From the cell containing the given text, extract its center point as (x, y) coordinate. 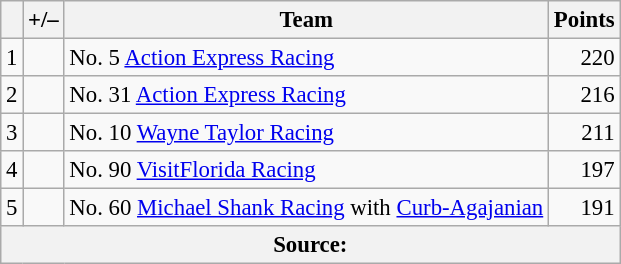
+/– (44, 20)
No. 60 Michael Shank Racing with Curb-Agajanian (306, 208)
197 (584, 170)
191 (584, 208)
220 (584, 58)
No. 31 Action Express Racing (306, 95)
No. 10 Wayne Taylor Racing (306, 133)
3 (12, 133)
No. 5 Action Express Racing (306, 58)
No. 90 VisitFlorida Racing (306, 170)
216 (584, 95)
Points (584, 20)
5 (12, 208)
4 (12, 170)
2 (12, 95)
211 (584, 133)
1 (12, 58)
Source: (310, 245)
Team (306, 20)
